Pinpoint the cell where the given text exists, returning its (x, y) midpoint coordinate. 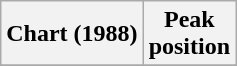
Chart (1988) (72, 34)
Peak position (189, 34)
